Identify which cell holds the provided text, then report its [X, Y] central coordinate. 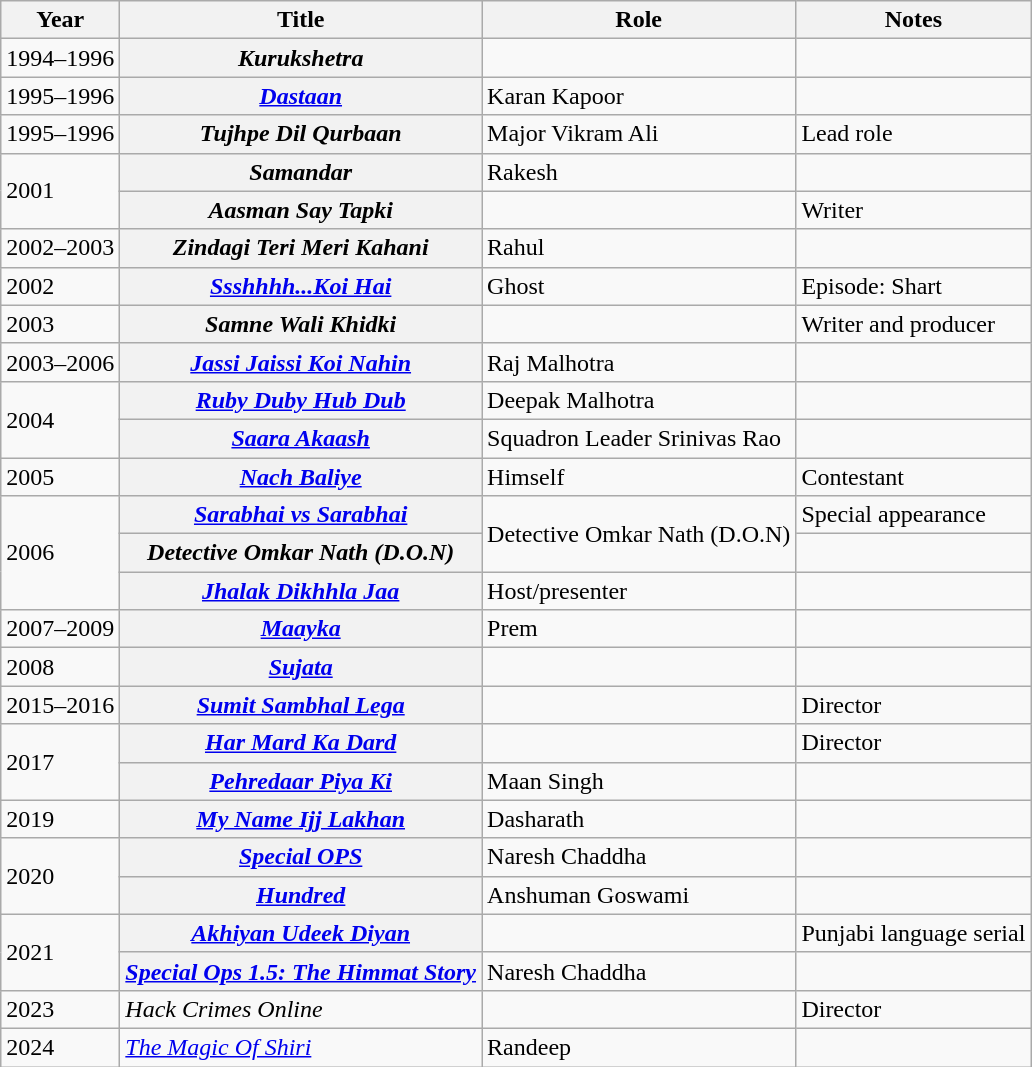
Sumit Sambhal Lega [301, 705]
2021 [60, 952]
2005 [60, 477]
Host/presenter [639, 591]
Special appearance [914, 515]
2019 [60, 819]
Deepak Malhotra [639, 400]
My Name Ijj Lakhan [301, 819]
Maan Singh [639, 781]
Contestant [914, 477]
Tujhpe Dil Qurbaan [301, 134]
1994–1996 [60, 58]
Karan Kapoor [639, 96]
Jhalak Dikhhla Jaa [301, 591]
Hack Crimes Online [301, 1009]
Prem [639, 629]
2006 [60, 553]
Anshuman Goswami [639, 895]
Squadron Leader Srinivas Rao [639, 438]
2020 [60, 876]
Role [639, 20]
2001 [60, 191]
Saara Akaash [301, 438]
Nach Baliye [301, 477]
Lead role [914, 134]
Year [60, 20]
Samne Wali Khidki [301, 324]
Title [301, 20]
Hundred [301, 895]
2015–2016 [60, 705]
Maayka [301, 629]
Ssshhhh...Koi Hai [301, 286]
2024 [60, 1047]
Rahul [639, 248]
2002 [60, 286]
2003–2006 [60, 362]
Special Ops 1.5: The Himmat Story [301, 971]
Jassi Jaissi Koi Nahin [301, 362]
Zindagi Teri Meri Kahani [301, 248]
Rakesh [639, 172]
Sarabhai vs Sarabhai [301, 515]
Sujata [301, 667]
2003 [60, 324]
Ruby Duby Hub Dub [301, 400]
Dasharath [639, 819]
Kurukshetra [301, 58]
Writer and producer [914, 324]
The Magic Of Shiri [301, 1047]
2004 [60, 419]
Writer [914, 210]
Himself [639, 477]
Major Vikram Ali [639, 134]
2023 [60, 1009]
2002–2003 [60, 248]
Special OPS [301, 857]
2007–2009 [60, 629]
Episode: Shart [914, 286]
Punjabi language serial [914, 933]
Dastaan [301, 96]
Har Mard Ka Dard [301, 743]
2017 [60, 762]
Akhiyan Udeek Diyan [301, 933]
2008 [60, 667]
Aasman Say Tapki [301, 210]
Ghost [639, 286]
Samandar [301, 172]
Raj Malhotra [639, 362]
Notes [914, 20]
Randeep [639, 1047]
Pehredaar Piya Ki [301, 781]
